Return the (X, Y) coordinate for the center point of the cell that contains the specified text.  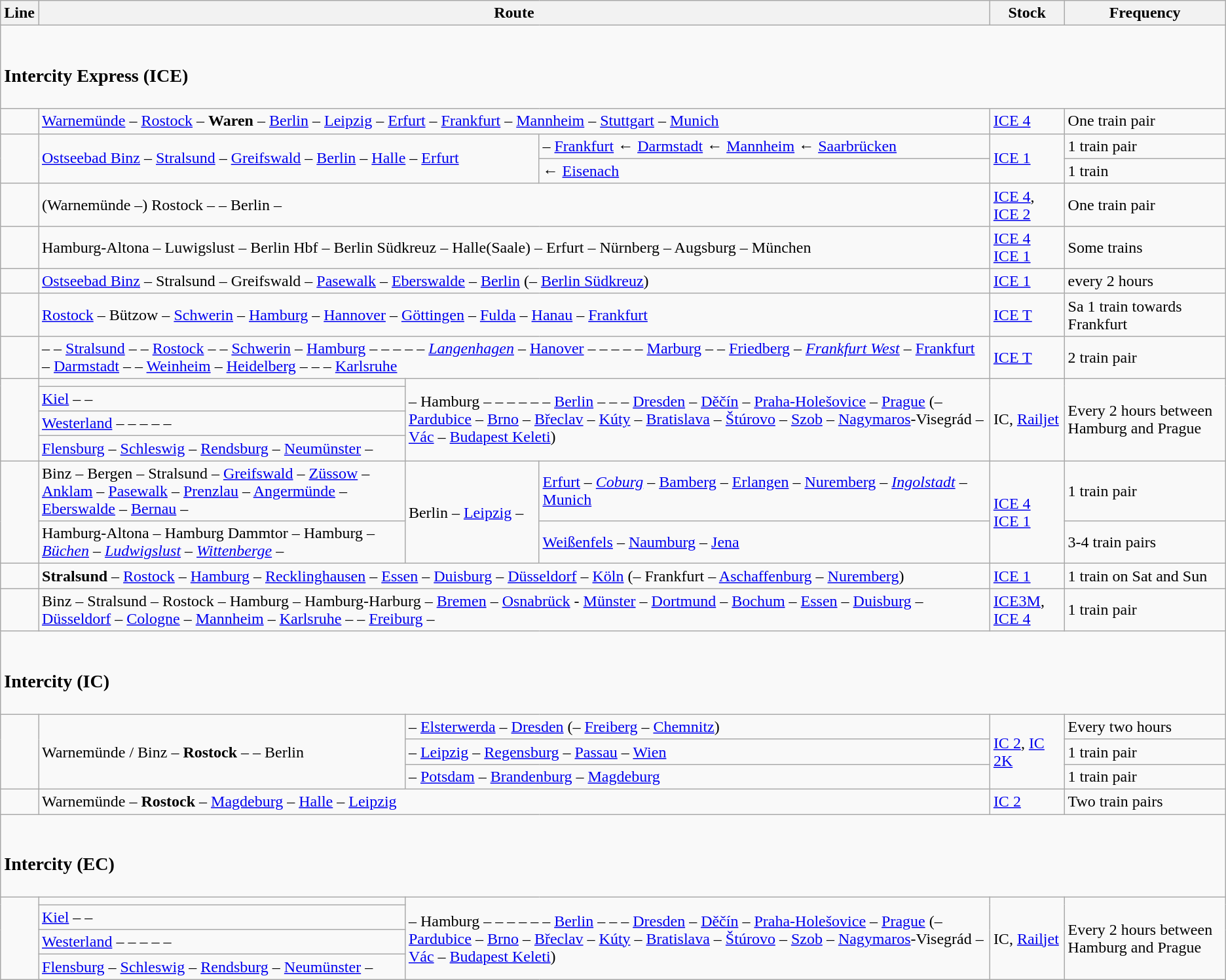
Hamburg-Altona – Luwigslust – Berlin Hbf – Berlin Südkreuz – Halle(Saale) – Erfurt – Nürnberg – Augsburg – München (513, 247)
Every two hours (1145, 727)
Intercity (EC) (613, 856)
Warnemünde – Rostock – Waren – Berlin – Leipzig – Erfurt – Frankfurt – Mannheim – Stuttgart – Munich (513, 121)
ICE 4 (1027, 121)
ICE3M, ICE 4 (1027, 610)
ICE 4,ICE 2 (1027, 204)
Intercity (IC) (613, 673)
– Potsdam – Brandenburg – Magdeburg (697, 776)
Stock (1027, 13)
Warnemünde / Binz – Rostock – – Berlin (221, 752)
Sa 1 train towards Frankfurt (1145, 314)
2 train pair (1145, 357)
Stralsund – Rostock – Hamburg – Recklinghausen – Essen – Duisburg – Düsseldorf – Köln (– Frankfurt – Aschaffenburg – Nuremberg) (513, 576)
1 train (1145, 171)
– Elsterwerda – Dresden (– Freiberg – Chemnitz) (697, 727)
Rostock – Bützow – Schwerin – Hamburg – Hannover – Göttingen – Fulda – Hanau – Frankfurt (513, 314)
Berlin – Leipzig – (472, 512)
Ostseebad Binz – Stralsund – Greifswald – Berlin – Halle – Erfurt (288, 158)
Hamburg-Altona – Hamburg Dammtor – Hamburg – Büchen – Ludwigslust – Wittenberge – (221, 542)
IC 2 (1027, 801)
– Leipzig – Regensburg – Passau – Wien (697, 752)
Line (20, 13)
Ostseebad Binz – Stralsund – Greifswald – Pasewalk – Eberswalde – Berlin (– Berlin Südkreuz) (513, 281)
1 train on Sat and Sun (1145, 576)
Some trains (1145, 247)
Frequency (1145, 13)
IC 2, IC 2K (1027, 752)
Route (513, 13)
Erfurt – Coburg – Bamberg – Erlangen – Nuremberg – Ingolstadt – Munich (764, 491)
Weißenfels – Naumburg – Jena (764, 542)
Warnemünde – Rostock – Magdeburg – Halle – Leipzig (513, 801)
(Warnemünde –) Rostock – – Berlin – (513, 204)
every 2 hours (1145, 281)
3-4 train pairs (1145, 542)
Binz – Bergen – Stralsund – Greifswald – Züssow – Anklam – Pasewalk – Prenzlau – Angermünde – Eberswalde – Bernau – (221, 491)
Intercity Express (ICE) (613, 67)
Two train pairs (1145, 801)
– Frankfurt ← Darmstadt ← Mannheim ← Saarbrücken (764, 146)
← Eisenach (764, 171)
